Detect which cell encompasses the target text, then output its (X, Y) center coordinate. 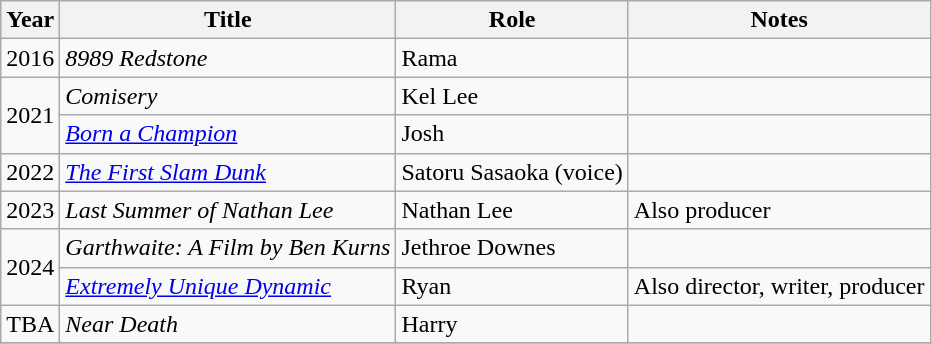
Rama (512, 58)
Born a Champion (228, 134)
Josh (512, 134)
2024 (30, 267)
Satoru Sasaoka (voice) (512, 172)
Near Death (228, 324)
2016 (30, 58)
Year (30, 20)
Notes (779, 20)
The First Slam Dunk (228, 172)
Harry (512, 324)
2023 (30, 210)
Garthwaite: A Film by Ben Kurns (228, 248)
Kel Lee (512, 96)
Role (512, 20)
Last Summer of Nathan Lee (228, 210)
TBA (30, 324)
8989 Redstone (228, 58)
2022 (30, 172)
Extremely Unique Dynamic (228, 286)
2021 (30, 115)
Comisery (228, 96)
Title (228, 20)
Also producer (779, 210)
Also director, writer, producer (779, 286)
Nathan Lee (512, 210)
Jethroe Downes (512, 248)
Ryan (512, 286)
